Determine the (X, Y) coordinate at the center of the cell enclosing the given text.  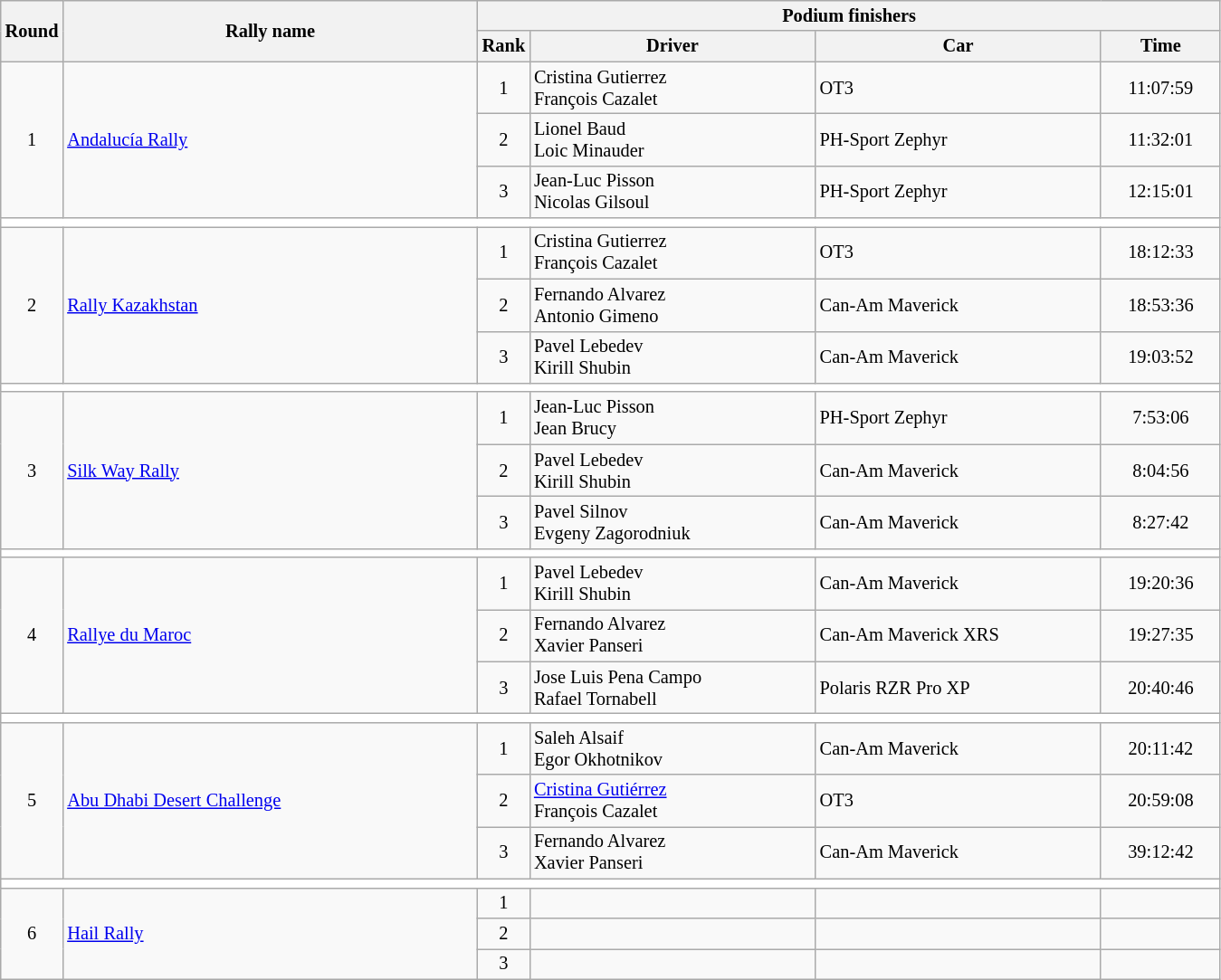
18:53:36 (1160, 305)
Fernando Alvarez Antonio Gimeno (673, 305)
11:32:01 (1160, 139)
Can-Am Maverick XRS (959, 635)
11:07:59 (1160, 88)
Rally Kazakhstan (270, 304)
Rank (503, 46)
Driver (673, 46)
8:04:56 (1160, 471)
Polaris RZR Pro XP (959, 688)
4 (33, 635)
19:27:35 (1160, 635)
Car (959, 46)
39:12:42 (1160, 852)
20:59:08 (1160, 801)
5 (33, 800)
8:27:42 (1160, 522)
19:20:36 (1160, 584)
Silk Way Rally (270, 471)
Rallye du Maroc (270, 635)
Abu Dhabi Desert Challenge (270, 800)
20:11:42 (1160, 748)
Andalucía Rally (270, 139)
Round (33, 31)
20:40:46 (1160, 688)
12:15:01 (1160, 192)
Lionel Baud Loic Minauder (673, 139)
Podium finishers (849, 15)
Pavel Silnov Evgeny Zagorodniuk (673, 522)
6 (33, 934)
Saleh Alsaif Egor Okhotnikov (673, 748)
Jean-Luc Pisson Nicolas Gilsoul (673, 192)
Jose Luis Pena Campo Rafael Tornabell (673, 688)
19:03:52 (1160, 357)
Hail Rally (270, 934)
Time (1160, 46)
18:12:33 (1160, 252)
Jean-Luc Pisson Jean Brucy (673, 418)
Rally name (270, 31)
Cristina Gutiérrez François Cazalet (673, 801)
7:53:06 (1160, 418)
